Find where the given text appears and provide that cell's center as (x, y) coordinate. 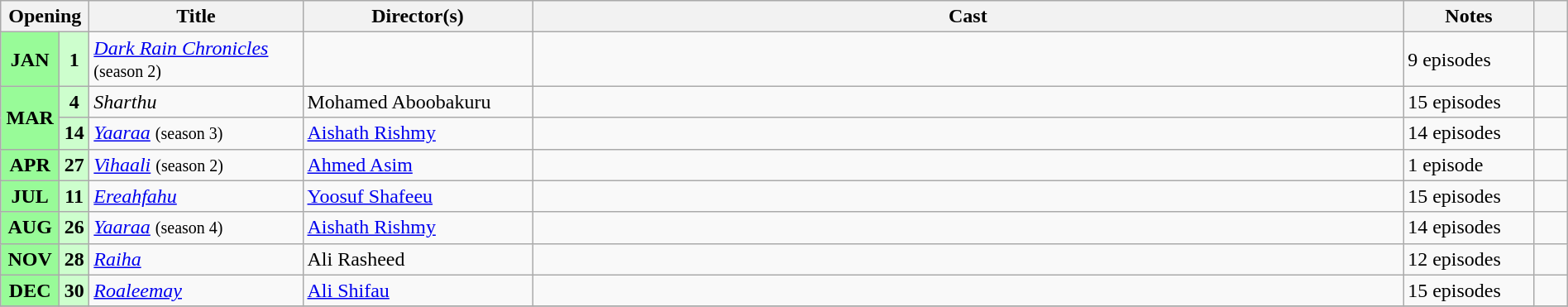
NOV (30, 259)
Yaaraa (season 3) (196, 133)
Yaaraa (season 4) (196, 228)
Title (196, 17)
28 (74, 259)
Raiha (196, 259)
Notes (1469, 17)
AUG (30, 228)
27 (74, 165)
11 (74, 196)
4 (74, 102)
Mohamed Aboobakuru (418, 102)
Yoosuf Shafeeu (418, 196)
12 episodes (1469, 259)
9 episodes (1469, 60)
14 (74, 133)
1 (74, 60)
Cast (968, 17)
30 (74, 290)
Dark Rain Chronicles (season 2) (196, 60)
DEC (30, 290)
Ahmed Asim (418, 165)
Ali Shifau (418, 290)
Roaleemay (196, 290)
1 episode (1469, 165)
JUL (30, 196)
Vihaali (season 2) (196, 165)
Ali Rasheed (418, 259)
JAN (30, 60)
Ereahfahu (196, 196)
26 (74, 228)
APR (30, 165)
MAR (30, 118)
Director(s) (418, 17)
Sharthu (196, 102)
Opening (45, 17)
